Return [X, Y] of the center of cell containing provided text 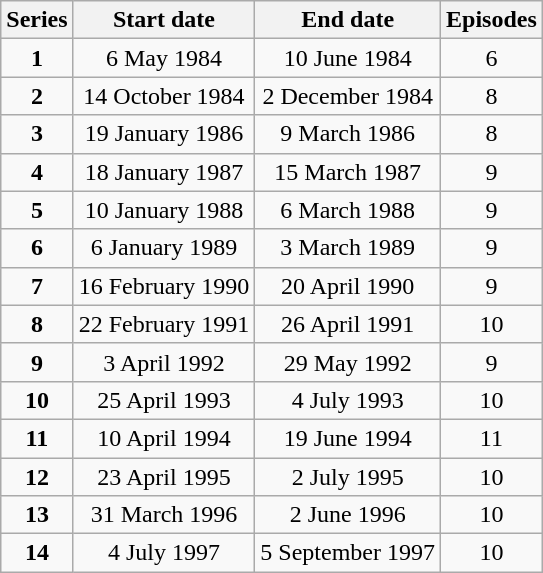
3 April 1992 [164, 362]
18 January 1987 [164, 172]
10 June 1984 [348, 58]
9 March 1986 [348, 134]
22 February 1991 [164, 324]
3 March 1989 [348, 248]
19 January 1986 [164, 134]
10 April 1994 [164, 438]
14 [37, 553]
13 [37, 515]
2 June 1996 [348, 515]
1 [37, 58]
25 April 1993 [164, 400]
2 December 1984 [348, 96]
12 [37, 477]
End date [348, 20]
4 July 1993 [348, 400]
5 September 1997 [348, 553]
29 May 1992 [348, 362]
6 May 1984 [164, 58]
26 April 1991 [348, 324]
23 April 1995 [164, 477]
2 [37, 96]
14 October 1984 [164, 96]
3 [37, 134]
5 [37, 210]
2 July 1995 [348, 477]
Episodes [492, 20]
Series [37, 20]
Start date [164, 20]
4 [37, 172]
6 January 1989 [164, 248]
19 June 1994 [348, 438]
20 April 1990 [348, 286]
16 February 1990 [164, 286]
10 January 1988 [164, 210]
31 March 1996 [164, 515]
4 July 1997 [164, 553]
6 March 1988 [348, 210]
15 March 1987 [348, 172]
7 [37, 286]
